Capture the cell that displays the provided text and extract its [x, y] central coordinate. 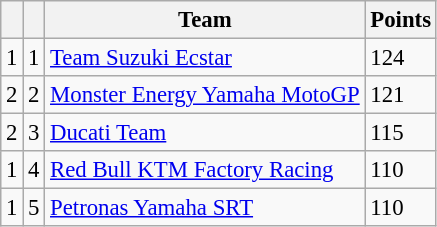
115 [400, 133]
Petronas Yamaha SRT [205, 208]
Team Suzuki Ecstar [205, 58]
Monster Energy Yamaha MotoGP [205, 95]
Ducati Team [205, 133]
4 [34, 170]
Red Bull KTM Factory Racing [205, 170]
121 [400, 95]
Team [205, 20]
Points [400, 20]
5 [34, 208]
124 [400, 58]
3 [34, 133]
